Find where the given text appears and provide that cell's center as [x, y] coordinate. 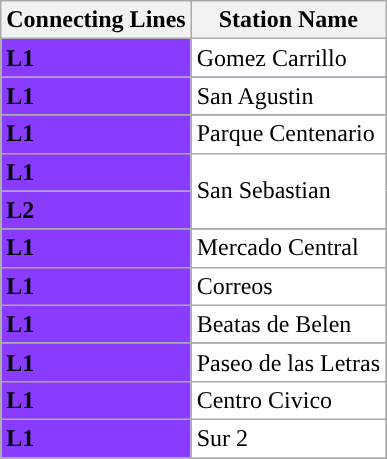
Station Name [288, 20]
Paseo de las Letras [288, 362]
Correos [288, 286]
Parque Centenario [288, 134]
Centro Civico [288, 400]
Beatas de Belen [288, 324]
L2 [96, 210]
Connecting Lines [96, 20]
San Agustin [288, 96]
Sur 2 [288, 438]
Mercado Central [288, 248]
San Sebastian [288, 191]
Gomez Carrillo [288, 58]
